Return [X, Y] of the center of cell containing provided text 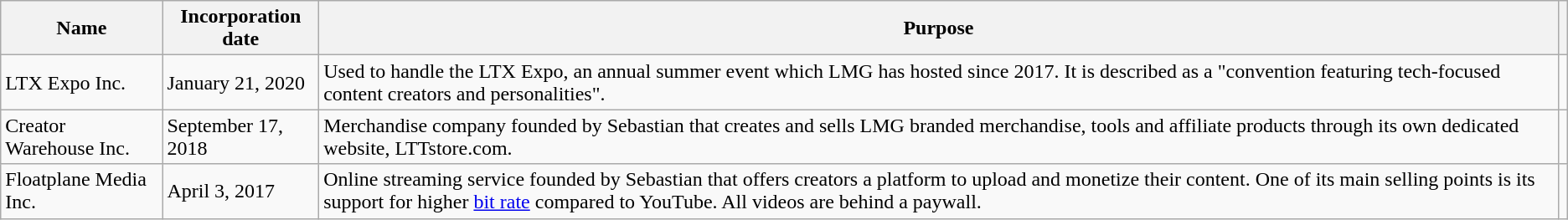
September 17, 2018 [241, 137]
Floatplane Media Inc. [82, 191]
Incorporation date [241, 28]
Purpose [939, 28]
Creator Warehouse Inc. [82, 137]
January 21, 2020 [241, 82]
Name [82, 28]
LTX Expo Inc. [82, 82]
April 3, 2017 [241, 191]
